Identify which cell holds the provided text, then report its [X, Y] central coordinate. 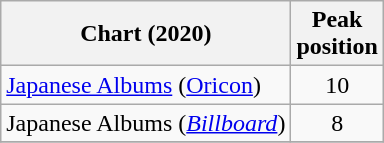
8 [337, 123]
Peakposition [337, 34]
10 [337, 85]
Chart (2020) [146, 34]
Japanese Albums (Oricon) [146, 85]
Japanese Albums (Billboard) [146, 123]
